Detect which cell encompasses the target text, then output its (x, y) center coordinate. 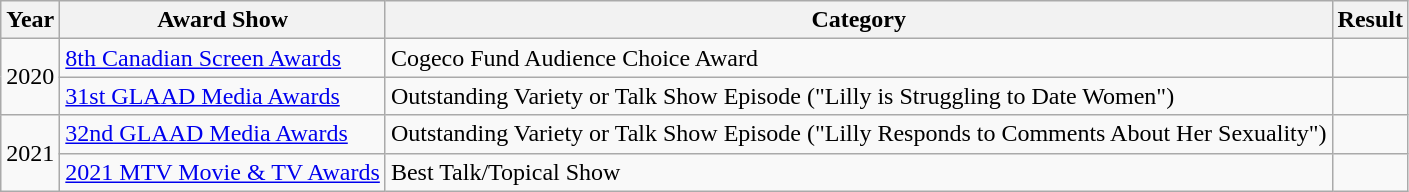
32nd GLAAD Media Awards (223, 134)
Result (1370, 20)
8th Canadian Screen Awards (223, 58)
31st GLAAD Media Awards (223, 96)
Outstanding Variety or Talk Show Episode ("Lilly is Struggling to Date Women") (858, 96)
Best Talk/Topical Show (858, 172)
Cogeco Fund Audience Choice Award (858, 58)
Award Show (223, 20)
2021 MTV Movie & TV Awards (223, 172)
Year (30, 20)
2021 (30, 153)
2020 (30, 77)
Category (858, 20)
Outstanding Variety or Talk Show Episode ("Lilly Responds to Comments About Her Sexuality") (858, 134)
